Return [x, y] of the center of cell containing provided text 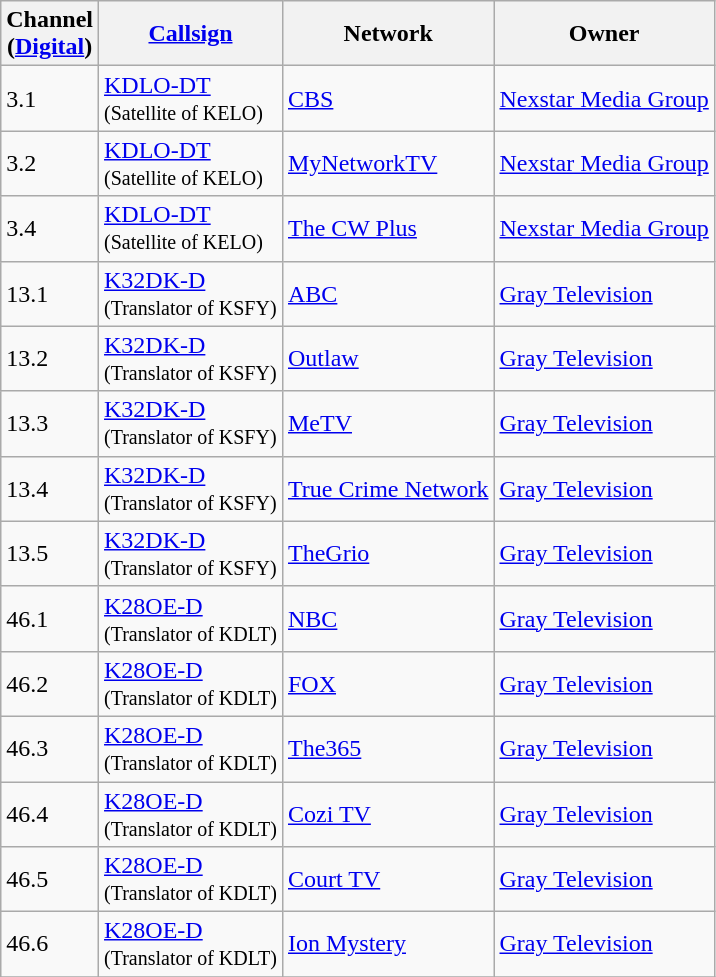
MyNetworkTV [388, 164]
13.3 [50, 424]
46.6 [50, 944]
Cozi TV [388, 814]
13.4 [50, 488]
Channel(Digital) [50, 34]
46.5 [50, 880]
3.1 [50, 98]
Outlaw [388, 358]
13.5 [50, 554]
MeTV [388, 424]
TheGrio [388, 554]
Callsign [191, 34]
The CW Plus [388, 228]
13.2 [50, 358]
Court TV [388, 880]
The365 [388, 748]
3.2 [50, 164]
46.4 [50, 814]
46.1 [50, 618]
3.4 [50, 228]
46.2 [50, 684]
NBC [388, 618]
Owner [604, 34]
FOX [388, 684]
Ion Mystery [388, 944]
True Crime Network [388, 488]
Network [388, 34]
ABC [388, 294]
46.3 [50, 748]
13.1 [50, 294]
CBS [388, 98]
